Extract the [x, y] coordinate from the center of the cell holding the provided text.  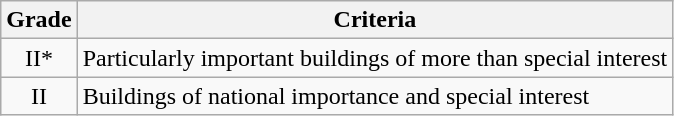
II [39, 96]
Particularly important buildings of more than special interest [375, 58]
Grade [39, 20]
Buildings of national importance and special interest [375, 96]
II* [39, 58]
Criteria [375, 20]
